Identify which cell holds the provided text, then report its (X, Y) central coordinate. 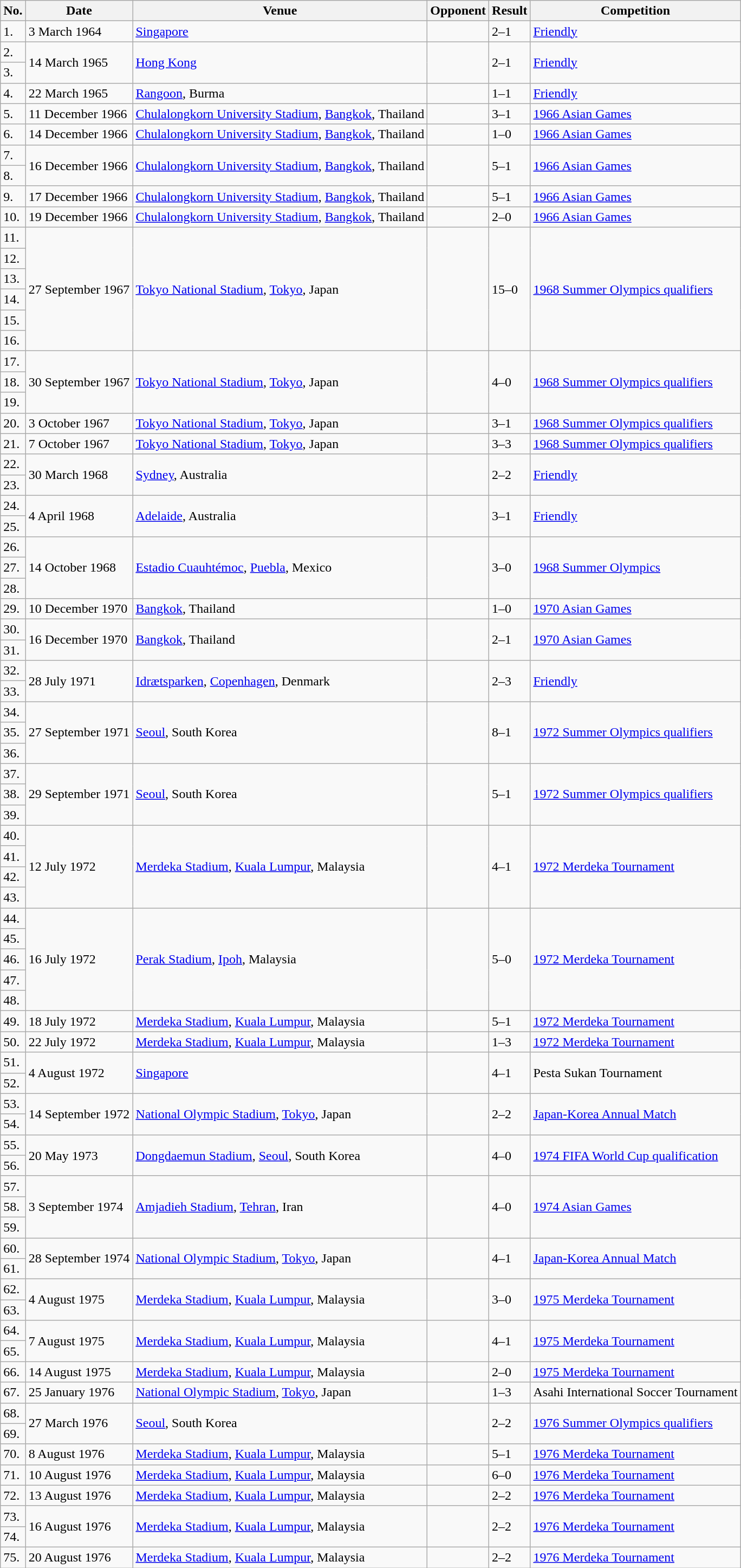
11 December 1966 (79, 114)
4. (13, 93)
Asahi International Soccer Tournament (635, 1392)
10 August 1976 (79, 1475)
21. (13, 444)
4 August 1975 (79, 1300)
Sydney, Australia (280, 475)
18 July 1972 (79, 1021)
2. (13, 52)
74. (13, 1537)
13. (13, 279)
22. (13, 464)
53. (13, 1104)
1976 Summer Olympics qualifiers (635, 1423)
Pesta Sukan Tournament (635, 1073)
3–3 (510, 444)
63. (13, 1310)
1. (13, 31)
10 December 1970 (79, 609)
Date (79, 11)
13 August 1976 (79, 1495)
41. (13, 856)
50. (13, 1042)
24. (13, 506)
20 August 1976 (79, 1557)
6–0 (510, 1475)
3. (13, 73)
Hong Kong (280, 62)
14 March 1965 (79, 62)
Perak Stadium, Ipoh, Malaysia (280, 960)
36. (13, 753)
23. (13, 485)
39. (13, 815)
59. (13, 1227)
15–0 (510, 289)
19. (13, 403)
60. (13, 1248)
Adelaide, Australia (280, 516)
8. (13, 176)
68. (13, 1413)
Dongdaemun Stadium, Seoul, South Korea (280, 1155)
44. (13, 918)
66. (13, 1372)
16 December 1966 (79, 165)
Estadio Cuauhtémoc, Puebla, Mexico (280, 567)
1974 Asian Games (635, 1207)
20 May 1973 (79, 1155)
8 August 1976 (79, 1454)
25. (13, 526)
Rangoon, Burma (280, 93)
43. (13, 897)
4 April 1968 (79, 516)
10. (13, 217)
12. (13, 258)
73. (13, 1516)
No. (13, 11)
Competition (635, 11)
1–1 (510, 93)
51. (13, 1062)
14 August 1975 (79, 1372)
47. (13, 980)
33. (13, 691)
Amjadieh Stadium, Tehran, Iran (280, 1207)
11. (13, 237)
14. (13, 300)
16 July 1972 (79, 960)
52. (13, 1083)
62. (13, 1290)
2–3 (510, 681)
18. (13, 382)
4 August 1972 (79, 1073)
3 October 1967 (79, 423)
40. (13, 835)
8–1 (510, 733)
69. (13, 1434)
30 September 1967 (79, 382)
7. (13, 155)
16 December 1970 (79, 640)
71. (13, 1475)
20. (13, 423)
19 December 1966 (79, 217)
3 September 1974 (79, 1207)
12 July 1972 (79, 866)
6. (13, 134)
45. (13, 939)
Venue (280, 11)
16. (13, 341)
7 August 1975 (79, 1341)
26. (13, 547)
3 March 1964 (79, 31)
37. (13, 774)
32. (13, 671)
65. (13, 1351)
27 September 1967 (79, 289)
49. (13, 1021)
1968 Summer Olympics (635, 567)
42. (13, 877)
58. (13, 1207)
30. (13, 630)
28. (13, 588)
5. (13, 114)
17. (13, 361)
27 March 1976 (79, 1423)
61. (13, 1269)
22 March 1965 (79, 93)
55. (13, 1145)
22 July 1972 (79, 1042)
54. (13, 1124)
57. (13, 1186)
48. (13, 1001)
1974 FIFA World Cup qualification (635, 1155)
Result (510, 11)
27. (13, 567)
9. (13, 196)
14 September 1972 (79, 1114)
15. (13, 320)
25 January 1976 (79, 1392)
29. (13, 609)
38. (13, 794)
35. (13, 733)
Opponent (458, 11)
28 September 1974 (79, 1258)
30 March 1968 (79, 475)
46. (13, 960)
Idrætsparken, Copenhagen, Denmark (280, 681)
27 September 1971 (79, 733)
14 October 1968 (79, 567)
5–0 (510, 960)
72. (13, 1495)
14 December 1966 (79, 134)
28 July 1971 (79, 681)
16 August 1976 (79, 1526)
56. (13, 1165)
29 September 1971 (79, 794)
70. (13, 1454)
67. (13, 1392)
64. (13, 1331)
34. (13, 712)
17 December 1966 (79, 196)
7 October 1967 (79, 444)
75. (13, 1557)
31. (13, 650)
